Return the (x, y) coordinate for the center point of the cell that contains the specified text.  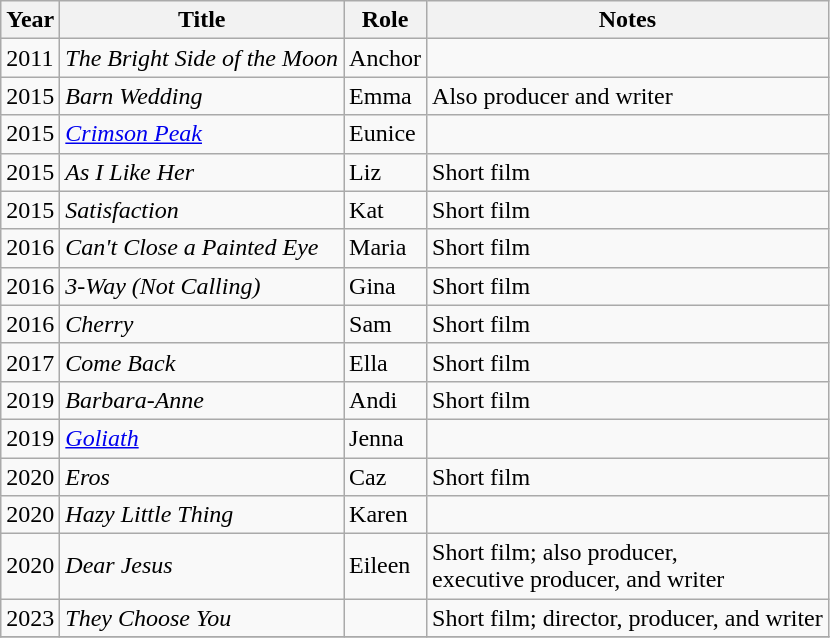
Short film; also producer,executive producer, and writer (628, 566)
Karen (386, 515)
The Bright Side of the Moon (202, 58)
Emma (386, 96)
Also producer and writer (628, 96)
Sam (386, 324)
Role (386, 20)
Eileen (386, 566)
Anchor (386, 58)
Satisfaction (202, 210)
Liz (386, 172)
As I Like Her (202, 172)
Ella (386, 362)
Barbara-Anne (202, 400)
Goliath (202, 438)
Cherry (202, 324)
Gina (386, 286)
Caz (386, 477)
3-Way (Not Calling) (202, 286)
Barn Wedding (202, 96)
2017 (30, 362)
Andi (386, 400)
Come Back (202, 362)
2011 (30, 58)
Maria (386, 248)
2023 (30, 618)
Hazy Little Thing (202, 515)
Crimson Peak (202, 134)
Notes (628, 20)
Eros (202, 477)
Year (30, 20)
They Choose You (202, 618)
Eunice (386, 134)
Short film; director, producer, and writer (628, 618)
Kat (386, 210)
Jenna (386, 438)
Can't Close a Painted Eye (202, 248)
Dear Jesus (202, 566)
Title (202, 20)
